Provide the [X, Y] coordinate of the cell's center where the given text is located.  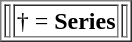
† = Series [66, 20]
